Pinpoint the cell where the given text exists, returning its [X, Y] midpoint coordinate. 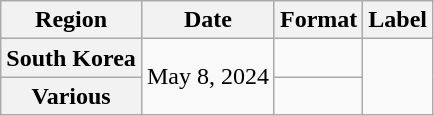
South Korea [72, 58]
Date [208, 20]
May 8, 2024 [208, 77]
Format [318, 20]
Label [398, 20]
Various [72, 96]
Region [72, 20]
